Provide the (x, y) coordinate of the cell's center where the given text is located.  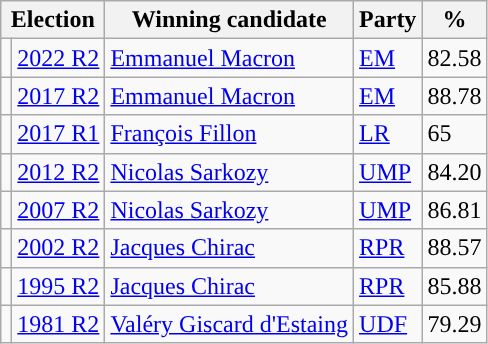
82.58 (454, 58)
% (454, 20)
88.57 (454, 248)
79.29 (454, 324)
2002 R2 (58, 248)
LR (388, 134)
1995 R2 (58, 286)
2017 R2 (58, 96)
1981 R2 (58, 324)
Party (388, 20)
2012 R2 (58, 172)
UDF (388, 324)
65 (454, 134)
François Fillon (230, 134)
2022 R2 (58, 58)
86.81 (454, 210)
88.78 (454, 96)
85.88 (454, 286)
Election (53, 20)
Valéry Giscard d'Estaing (230, 324)
Winning candidate (230, 20)
84.20 (454, 172)
2007 R2 (58, 210)
2017 R1 (58, 134)
